Provide the [X, Y] coordinate of the cell's center where the given text is located.  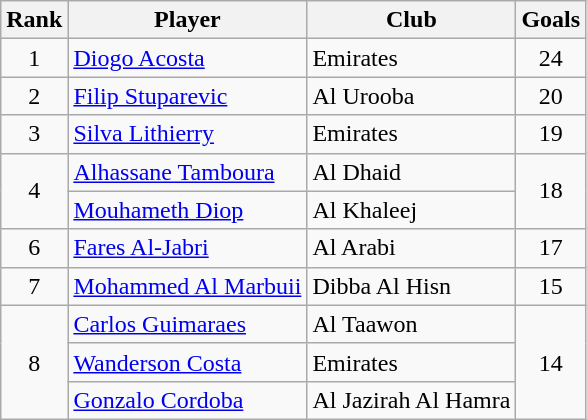
2 [34, 96]
Goals [551, 20]
1 [34, 58]
24 [551, 58]
14 [551, 362]
15 [551, 286]
Rank [34, 20]
Gonzalo Cordoba [188, 400]
Al Arabi [412, 248]
7 [34, 286]
18 [551, 191]
Carlos Guimaraes [188, 324]
8 [34, 362]
Al Taawon [412, 324]
17 [551, 248]
Club [412, 20]
Wanderson Costa [188, 362]
Alhassane Tamboura [188, 172]
Al Dhaid [412, 172]
Mohammed Al Marbuii [188, 286]
19 [551, 134]
Al Khaleej [412, 210]
Player [188, 20]
20 [551, 96]
Dibba Al Hisn [412, 286]
Filip Stuparevic [188, 96]
Diogo Acosta [188, 58]
3 [34, 134]
Al Jazirah Al Hamra [412, 400]
4 [34, 191]
Al Urooba [412, 96]
6 [34, 248]
Mouhameth Diop [188, 210]
Fares Al-Jabri [188, 248]
Silva Lithierry [188, 134]
